Identify which cell holds the provided text, then report its (x, y) central coordinate. 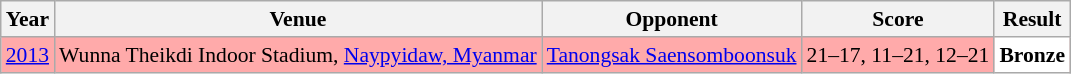
Score (898, 19)
2013 (28, 55)
21–17, 11–21, 12–21 (898, 55)
Year (28, 19)
Venue (298, 19)
Result (1032, 19)
Wunna Theikdi Indoor Stadium, Naypyidaw, Myanmar (298, 55)
Bronze (1032, 55)
Opponent (672, 19)
Tanongsak Saensomboonsuk (672, 55)
